Detect which cell encompasses the target text, then output its [X, Y] center coordinate. 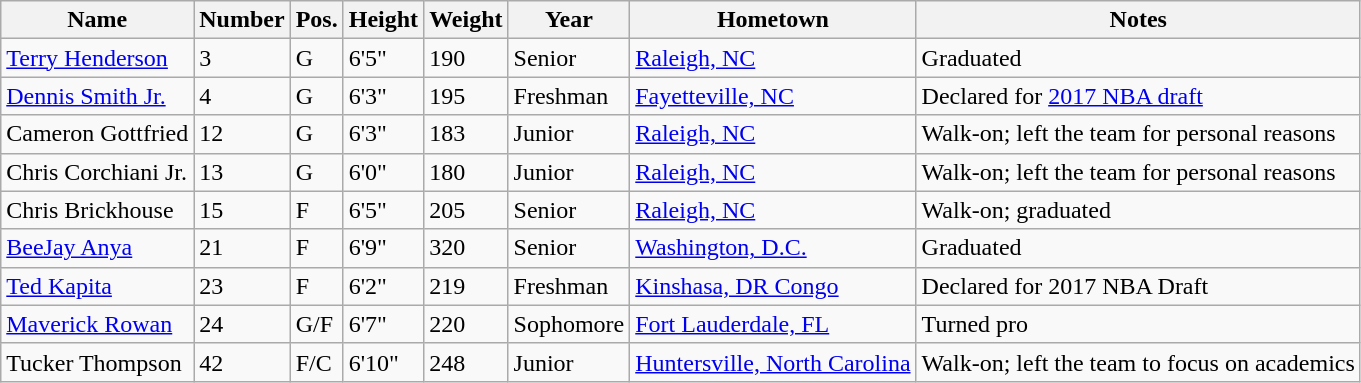
248 [466, 362]
Huntersville, North Carolina [773, 362]
180 [466, 172]
Maverick Rowan [98, 324]
Walk-on; graduated [1138, 210]
3 [242, 58]
G/F [316, 324]
Weight [466, 20]
220 [466, 324]
12 [242, 134]
Turned pro [1138, 324]
21 [242, 248]
Ted Kapita [98, 286]
219 [466, 286]
Pos. [316, 20]
24 [242, 324]
190 [466, 58]
320 [466, 248]
183 [466, 134]
Notes [1138, 20]
Declared for 2017 NBA draft [1138, 96]
Tucker Thompson [98, 362]
6'9" [383, 248]
Kinshasa, DR Congo [773, 286]
4 [242, 96]
Walk-on; left the team to focus on academics [1138, 362]
Washington, D.C. [773, 248]
Year [569, 20]
Dennis Smith Jr. [98, 96]
42 [242, 362]
6'7" [383, 324]
13 [242, 172]
15 [242, 210]
195 [466, 96]
BeeJay Anya [98, 248]
Cameron Gottfried [98, 134]
6'10" [383, 362]
23 [242, 286]
Terry Henderson [98, 58]
Hometown [773, 20]
Declared for 2017 NBA Draft [1138, 286]
Height [383, 20]
Fort Lauderdale, FL [773, 324]
Number [242, 20]
6'0" [383, 172]
Name [98, 20]
Chris Brickhouse [98, 210]
6'2" [383, 286]
205 [466, 210]
Sophomore [569, 324]
Chris Corchiani Jr. [98, 172]
Fayetteville, NC [773, 96]
F/C [316, 362]
